Scan for the cell matching the given text and deliver its [X, Y] coordinate at center. 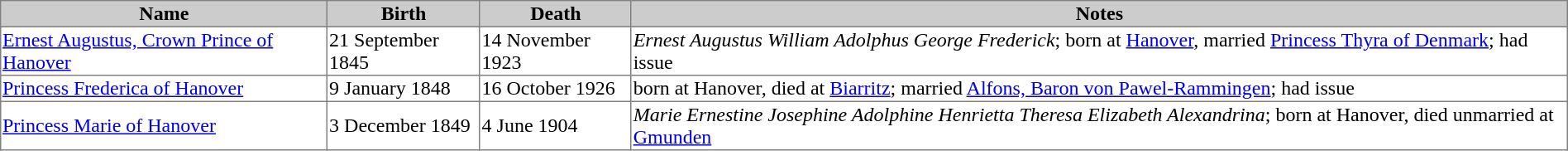
3 December 1849 [404, 125]
Notes [1099, 14]
16 October 1926 [556, 89]
21 September 1845 [404, 51]
Marie Ernestine Josephine Adolphine Henrietta Theresa Elizabeth Alexandrina; born at Hanover, died unmarried at Gmunden [1099, 125]
4 June 1904 [556, 125]
Name [164, 14]
Ernest Augustus, Crown Prince of Hanover [164, 51]
Princess Marie of Hanover [164, 125]
9 January 1848 [404, 89]
14 November 1923 [556, 51]
born at Hanover, died at Biarritz; married Alfons, Baron von Pawel-Rammingen; had issue [1099, 89]
Birth [404, 14]
Princess Frederica of Hanover [164, 89]
Ernest Augustus William Adolphus George Frederick; born at Hanover, married Princess Thyra of Denmark; had issue [1099, 51]
Death [556, 14]
